From the cell containing the given text, extract its center point as [x, y] coordinate. 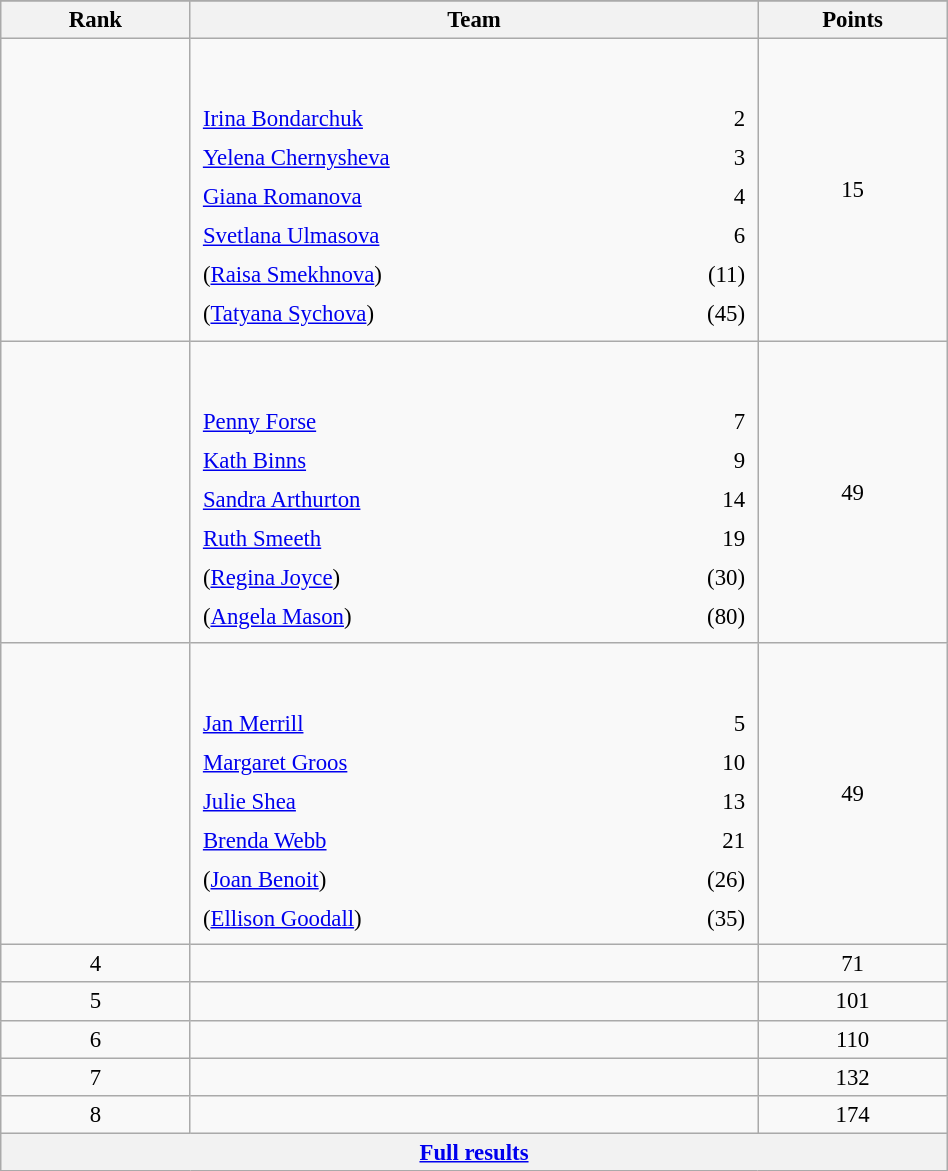
(45) [696, 314]
Points [852, 20]
10 [690, 762]
110 [852, 1039]
(Regina Joyce) [412, 577]
(Raisa Smekhnova) [419, 275]
Brenda Webb [412, 840]
Rank [96, 20]
Yelena Chernysheva [419, 158]
(11) [696, 275]
21 [690, 840]
19 [690, 538]
(Ellison Goodall) [412, 919]
Kath Binns [412, 460]
Irina Bondarchuk 2 Yelena Chernysheva 3 Giana Romanova 4 Svetlana Ulmasova 6 (Raisa Smekhnova) (11) (Tatyana Sychova) (45) [474, 190]
174 [852, 1114]
2 [696, 119]
Svetlana Ulmasova [419, 236]
(Angela Mason) [412, 616]
(26) [690, 880]
Ruth Smeeth [412, 538]
Irina Bondarchuk [419, 119]
(Tatyana Sychova) [419, 314]
Jan Merrill [412, 723]
Sandra Arthurton [412, 499]
(80) [690, 616]
9 [690, 460]
15 [852, 190]
Penny Forse 7 Kath Binns 9 Sandra Arthurton 14 Ruth Smeeth 19 (Regina Joyce) (30) (Angela Mason) (80) [474, 492]
Jan Merrill 5 Margaret Groos 10 Julie Shea 13 Brenda Webb 21 (Joan Benoit) (26) (Ellison Goodall) (35) [474, 794]
132 [852, 1077]
71 [852, 964]
Julie Shea [412, 801]
Giana Romanova [419, 197]
Penny Forse [412, 421]
(Joan Benoit) [412, 880]
Margaret Groos [412, 762]
(30) [690, 577]
14 [690, 499]
13 [690, 801]
3 [696, 158]
Full results [474, 1152]
Team [474, 20]
8 [96, 1114]
(35) [690, 919]
101 [852, 1002]
